Pinpoint the cell where the given text exists, returning its [x, y] midpoint coordinate. 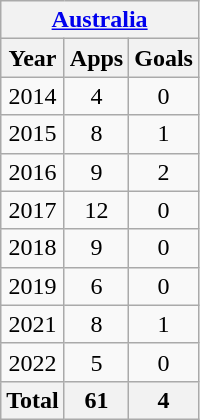
5 [96, 362]
2019 [33, 286]
2014 [33, 96]
61 [96, 400]
2022 [33, 362]
Year [33, 58]
6 [96, 286]
Australia [100, 20]
Goals [164, 58]
2021 [33, 324]
2018 [33, 248]
2017 [33, 210]
2016 [33, 172]
Apps [96, 58]
Total [33, 400]
2 [164, 172]
12 [96, 210]
2015 [33, 134]
